Output the [x, y] coordinate of the center of the cell containing the given text.  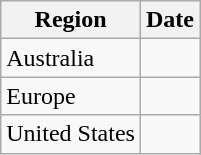
Europe [71, 96]
Region [71, 20]
United States [71, 134]
Australia [71, 58]
Date [170, 20]
